For the text-containing cell, return its midpoint in (X, Y) coordinate format. 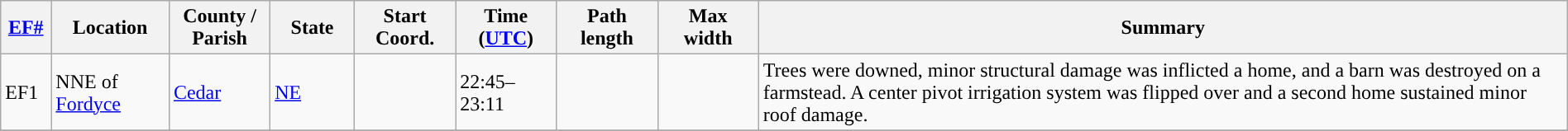
Summary (1163, 28)
Start Coord. (404, 28)
EF1 (26, 92)
Path length (607, 28)
Max width (708, 28)
Time (UTC) (506, 28)
State (313, 28)
NE (313, 92)
County / Parish (219, 28)
Location (111, 28)
22:45–23:11 (506, 92)
NNE of Fordyce (111, 92)
EF# (26, 28)
Cedar (219, 92)
